For the text-containing cell, return its midpoint in [X, Y] coordinate format. 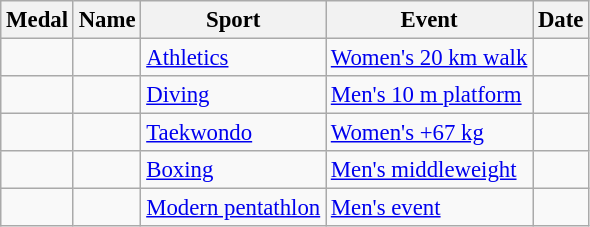
Diving [234, 95]
Women's 20 km walk [430, 58]
Modern pentathlon [234, 208]
Men's middleweight [430, 170]
Date [561, 20]
Women's +67 kg [430, 133]
Boxing [234, 170]
Name [107, 20]
Men's 10 m platform [430, 95]
Event [430, 20]
Taekwondo [234, 133]
Sport [234, 20]
Men's event [430, 208]
Medal [38, 20]
Athletics [234, 58]
